Determine the (X, Y) coordinate at the center of the cell enclosing the given text.  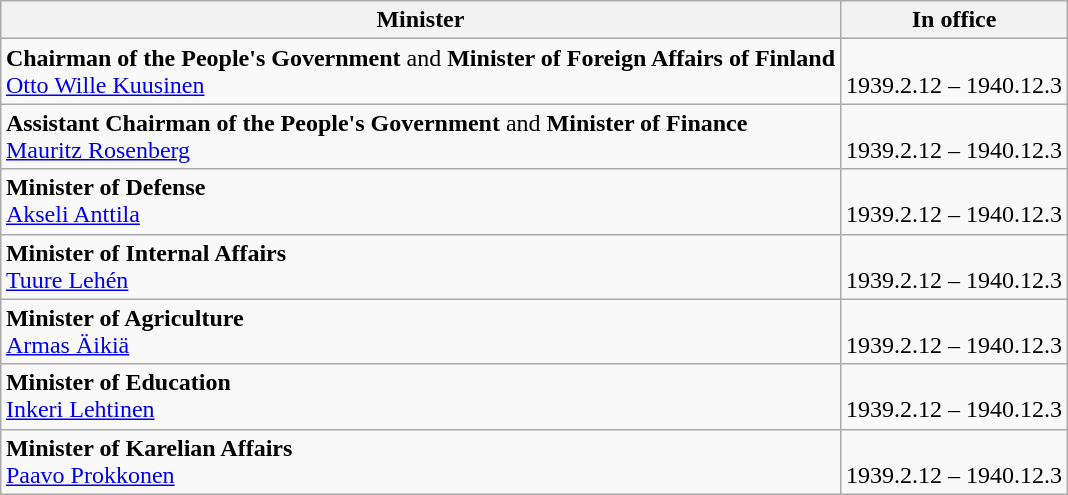
Minister of DefenseAkseli Anttila (420, 202)
Minister of Internal AffairsTuure Lehén (420, 266)
Minister of EducationInkeri Lehtinen (420, 396)
Minister (420, 20)
Minister of AgricultureArmas Äikiä (420, 332)
Assistant Chairman of the People's Government and Minister of FinanceMauritz Rosenberg (420, 136)
Chairman of the People's Government and Minister of Foreign Affairs of FinlandOtto Wille Kuusinen (420, 72)
In office (954, 20)
Minister of Karelian AffairsPaavo Prokkonen (420, 462)
